For the text-containing cell, return its midpoint in [x, y] coordinate format. 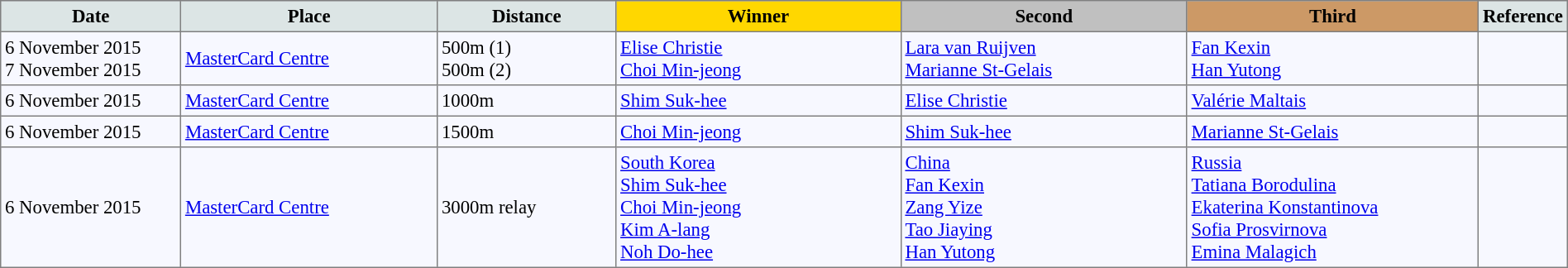
Second [1044, 17]
1000m [527, 101]
6 November 2015 7 November 2015 [91, 58]
Fan Kexin Han Yutong [1332, 58]
Marianne St-Gelais [1332, 132]
Third [1332, 17]
Winner [758, 17]
ChinaFan KexinZang YizeTao JiayingHan Yutong [1044, 208]
Place [309, 17]
South KoreaShim Suk-heeChoi Min-jeongKim A-langNoh Do-hee [758, 208]
Lara van Ruijven Marianne St-Gelais [1044, 58]
Distance [527, 17]
3000m relay [527, 208]
Date [91, 17]
Valérie Maltais [1332, 101]
1500m [527, 132]
500m (1)500m (2) [527, 58]
RussiaTatiana BorodulinaEkaterina KonstantinovaSofia ProsvirnovaEmina Malagich [1332, 208]
Reference [1523, 17]
Elise Christie [1044, 101]
Elise Christie Choi Min-jeong [758, 58]
Choi Min-jeong [758, 132]
